Search for the cell housing the specified text and yield its (x, y) center coordinate. 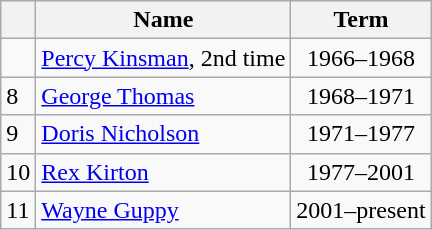
George Thomas (164, 96)
Wayne Guppy (164, 210)
8 (18, 96)
9 (18, 134)
1971–1977 (361, 134)
1977–2001 (361, 172)
Term (361, 20)
Rex Kirton (164, 172)
10 (18, 172)
2001–present (361, 210)
Name (164, 20)
Percy Kinsman, 2nd time (164, 58)
11 (18, 210)
Doris Nicholson (164, 134)
1966–1968 (361, 58)
1968–1971 (361, 96)
